For the text-containing cell, return its midpoint in [x, y] coordinate format. 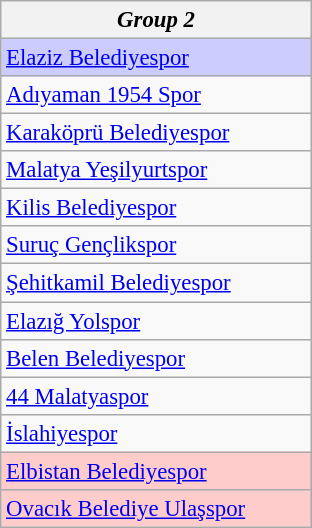
Elaziz Belediyespor [156, 58]
İslahiyespor [156, 433]
Ovacık Belediye Ulaşspor [156, 509]
44 Malatyaspor [156, 396]
Karaköprü Belediyespor [156, 133]
Elazığ Yolspor [156, 321]
Adıyaman 1954 Spor [156, 95]
Kilis Belediyespor [156, 208]
Şehitkamil Belediyespor [156, 283]
Suruç Gençlikspor [156, 245]
Group 2 [156, 20]
Belen Belediyespor [156, 358]
Elbistan Belediyespor [156, 471]
Malatya Yeşilyurtspor [156, 170]
